Find where the given text appears and provide that cell's center as (X, Y) coordinate. 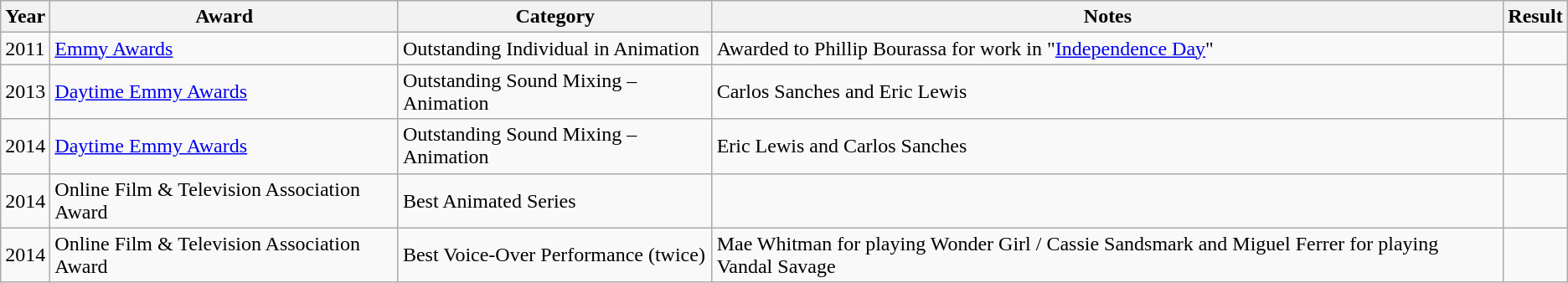
Eric Lewis and Carlos Sanches (1107, 146)
Outstanding Individual in Animation (554, 49)
Category (554, 17)
Notes (1107, 17)
Result (1535, 17)
2011 (25, 49)
Best Voice-Over Performance (twice) (554, 255)
2013 (25, 92)
Awarded to Phillip Bourassa for work in "Independence Day" (1107, 49)
Best Animated Series (554, 201)
Carlos Sanches and Eric Lewis (1107, 92)
Award (224, 17)
Mae Whitman for playing Wonder Girl / Cassie Sandsmark and Miguel Ferrer for playing Vandal Savage (1107, 255)
Emmy Awards (224, 49)
Year (25, 17)
